Search for the cell housing the specified text and yield its [x, y] center coordinate. 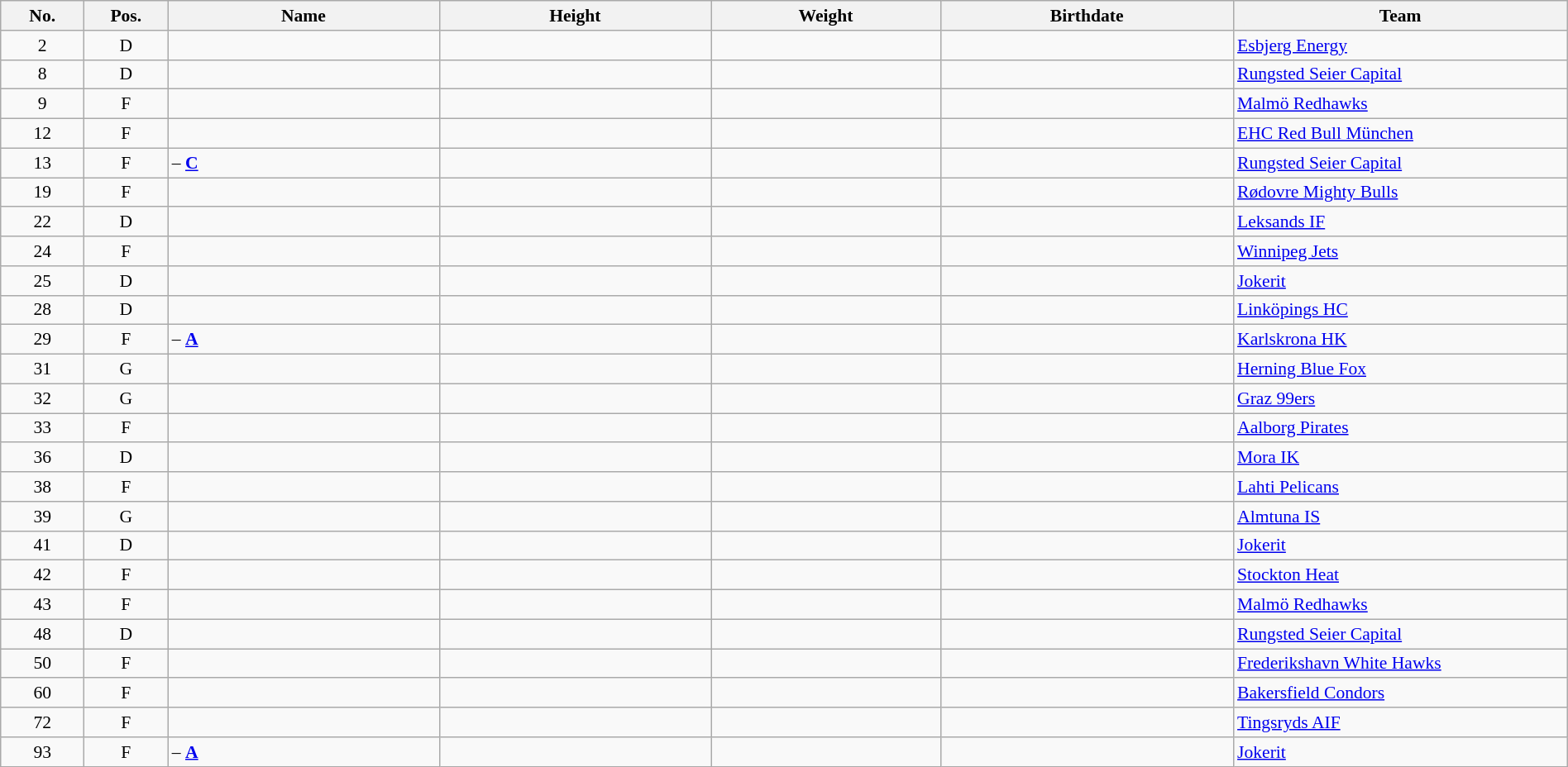
EHC Red Bull München [1400, 134]
8 [43, 74]
Birthdate [1087, 16]
Karlskrona HK [1400, 340]
48 [43, 634]
Aalborg Pirates [1400, 428]
No. [43, 16]
42 [43, 575]
25 [43, 281]
43 [43, 605]
39 [43, 517]
Graz 99ers [1400, 398]
Winnipeg Jets [1400, 251]
28 [43, 310]
Linköpings HC [1400, 310]
Bakersfield Condors [1400, 693]
60 [43, 693]
32 [43, 398]
Name [304, 16]
13 [43, 163]
2 [43, 45]
33 [43, 428]
Frederikshavn White Hawks [1400, 664]
Almtuna IS [1400, 517]
36 [43, 458]
72 [43, 722]
Herning Blue Fox [1400, 369]
Height [575, 16]
– C [304, 163]
12 [43, 134]
Mora IK [1400, 458]
24 [43, 251]
9 [43, 104]
38 [43, 487]
50 [43, 664]
22 [43, 222]
Tingsryds AIF [1400, 722]
Team [1400, 16]
19 [43, 193]
Stockton Heat [1400, 575]
93 [43, 752]
Rødovre Mighty Bulls [1400, 193]
31 [43, 369]
Pos. [126, 16]
Weight [826, 16]
29 [43, 340]
Leksands IF [1400, 222]
41 [43, 545]
Esbjerg Energy [1400, 45]
Lahti Pelicans [1400, 487]
